Scan for the cell matching the given text and deliver its [X, Y] coordinate at center. 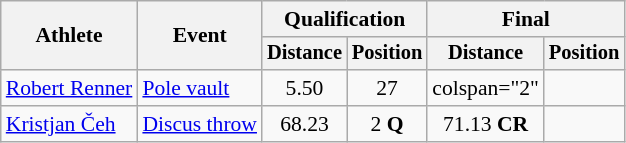
Discus throw [200, 124]
Pole vault [200, 88]
Event [200, 36]
Athlete [70, 36]
27 [387, 88]
Final [526, 19]
5.50 [304, 88]
Kristjan Čeh [70, 124]
colspan="2" [486, 88]
71.13 CR [486, 124]
68.23 [304, 124]
Qualification [344, 19]
2 Q [387, 124]
Robert Renner [70, 88]
